Capture the cell that displays the provided text and extract its [x, y] central coordinate. 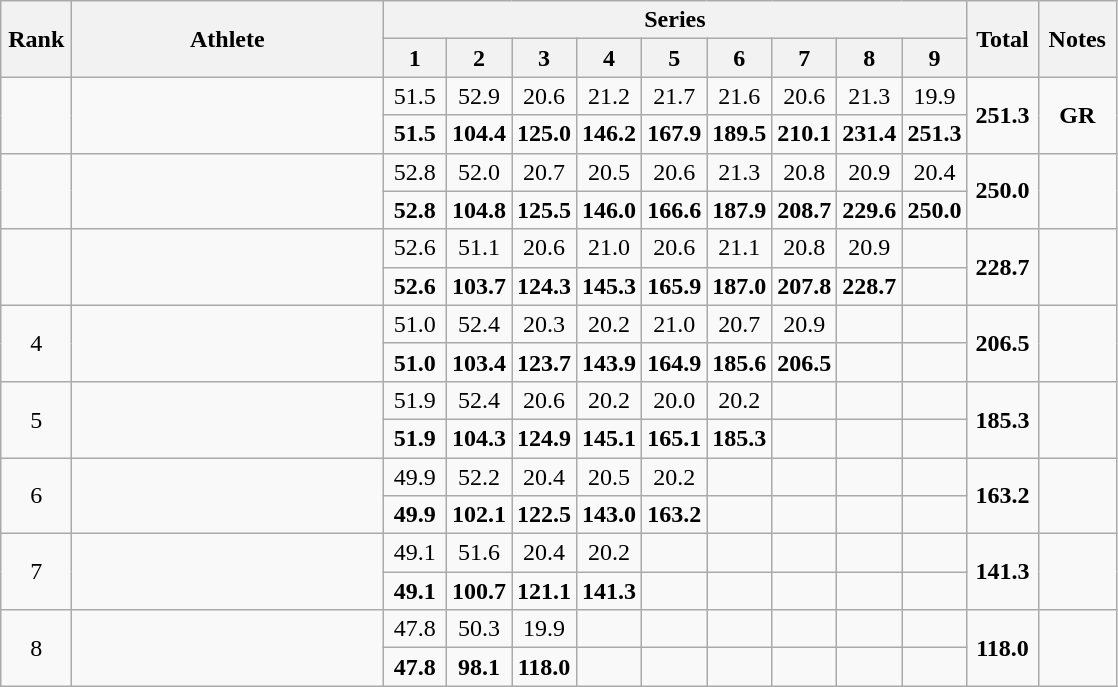
103.4 [478, 362]
20.3 [544, 324]
1 [415, 58]
50.3 [478, 629]
124.9 [544, 438]
189.5 [740, 134]
Notes [1078, 39]
210.1 [804, 134]
165.9 [674, 286]
52.0 [478, 172]
165.1 [674, 438]
146.0 [610, 210]
Series [675, 20]
104.8 [478, 210]
146.2 [610, 134]
231.4 [870, 134]
166.6 [674, 210]
125.5 [544, 210]
185.6 [740, 362]
21.6 [740, 96]
98.1 [478, 667]
121.1 [544, 591]
104.3 [478, 438]
145.3 [610, 286]
Rank [36, 39]
167.9 [674, 134]
GR [1078, 115]
103.7 [478, 286]
51.6 [478, 553]
187.0 [740, 286]
208.7 [804, 210]
143.0 [610, 515]
143.9 [610, 362]
125.0 [544, 134]
207.8 [804, 286]
2 [478, 58]
122.5 [544, 515]
Total [1002, 39]
229.6 [870, 210]
52.9 [478, 96]
21.1 [740, 248]
51.1 [478, 248]
3 [544, 58]
Athlete [228, 39]
123.7 [544, 362]
164.9 [674, 362]
100.7 [478, 591]
124.3 [544, 286]
52.2 [478, 477]
187.9 [740, 210]
102.1 [478, 515]
145.1 [610, 438]
20.0 [674, 400]
21.2 [610, 96]
104.4 [478, 134]
9 [934, 58]
21.7 [674, 96]
